Find where the given text appears and provide that cell's center as (X, Y) coordinate. 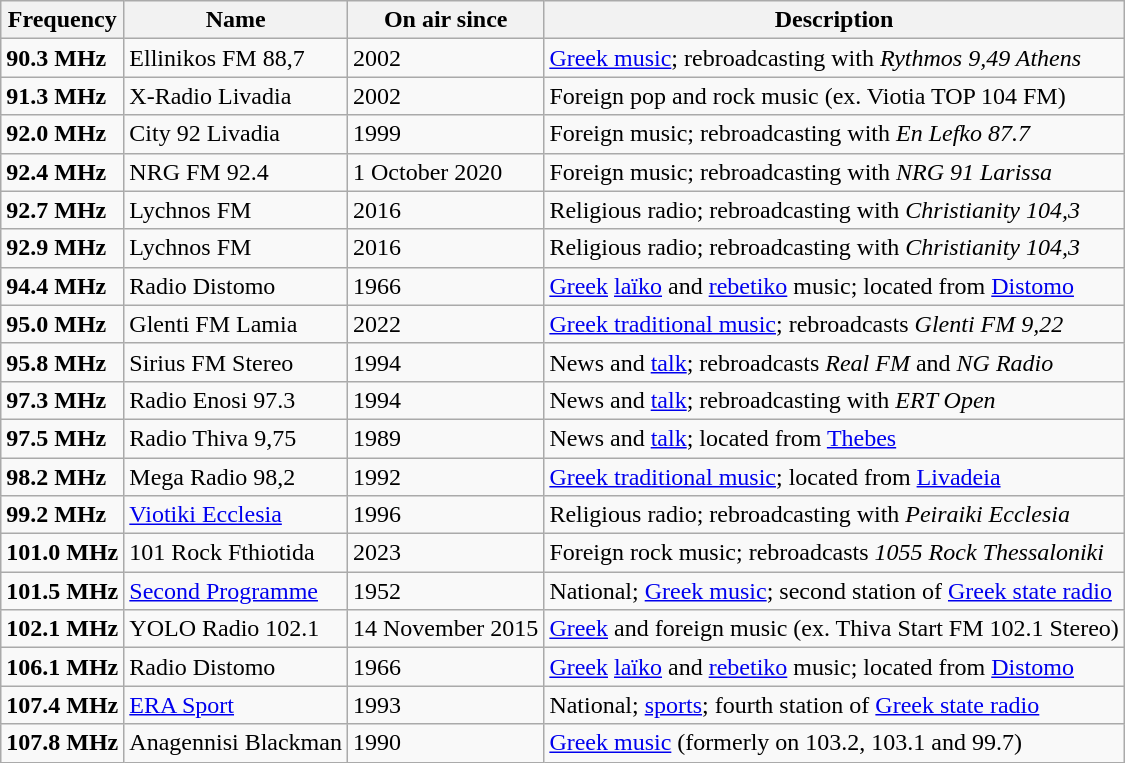
Ellinikos FM 88,7 (236, 58)
99.2 MHz (62, 515)
98.2 MHz (62, 477)
14 November 2015 (445, 629)
107.4 MHz (62, 705)
1992 (445, 477)
Greek music (formerly on 103.2, 103.1 and 99.7) (834, 743)
92.7 MHz (62, 210)
Greek traditional music; rebroadcasts Glenti FM 9,22 (834, 324)
Radio Thiva 9,75 (236, 438)
91.3 MHz (62, 96)
101.0 MHz (62, 553)
1989 (445, 438)
Greek music; rebroadcasting with Rythmos 9,49 Athens (834, 58)
101.5 MHz (62, 591)
Foreign rock music; rebroadcasts 1055 Rock Thessaloniki (834, 553)
95.0 MHz (62, 324)
1990 (445, 743)
National; Greek music; second station of Greek state radio (834, 591)
Mega Radio 98,2 (236, 477)
97.5 MHz (62, 438)
92.9 MHz (62, 248)
Radio Enosi 97.3 (236, 400)
1952 (445, 591)
2023 (445, 553)
Anagennisi Blackman (236, 743)
National; sports; fourth station of Greek state radio (834, 705)
94.4 MHz (62, 286)
Greek traditional music; located from Livadeia (834, 477)
Foreign music; rebroadcasting with NRG 91 Larissa (834, 172)
Foreign music; rebroadcasting with En Lefko 87.7 (834, 134)
Sirius FM Stereo (236, 362)
92.0 MHz (62, 134)
Greek and foreign music (ex. Thiva Start FM 102.1 Stereo) (834, 629)
Glenti FM Lamia (236, 324)
Description (834, 20)
News and talk; rebroadcasts Real FM and NG Radio (834, 362)
102.1 MHz (62, 629)
X-Radio Livadia (236, 96)
107.8 MHz (62, 743)
City 92 Livadia (236, 134)
Religious radio; rebroadcasting with Peiraiki Ecclesia (834, 515)
Viotiki Ecclesia (236, 515)
92.4 MHz (62, 172)
101 Rock Fthiotida (236, 553)
1 October 2020 (445, 172)
1999 (445, 134)
Name (236, 20)
Frequency (62, 20)
News and talk; rebroadcasting with ERT Open (834, 400)
1993 (445, 705)
YOLO Radio 102.1 (236, 629)
90.3 MHz (62, 58)
Second Programme (236, 591)
On air since (445, 20)
2022 (445, 324)
NRG FM 92.4 (236, 172)
ERA Sport (236, 705)
1996 (445, 515)
106.1 MHz (62, 667)
Foreign pop and rock music (ex. Viotia TOP 104 FM) (834, 96)
95.8 MHz (62, 362)
97.3 MHz (62, 400)
News and talk; located from Thebes (834, 438)
